Find where the given text appears and provide that cell's center as (x, y) coordinate. 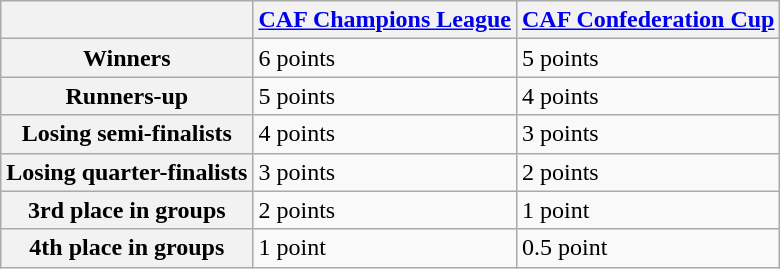
Runners-up (127, 96)
0.5 point (648, 248)
Winners (127, 58)
3rd place in groups (127, 210)
CAF Confederation Cup (648, 20)
4th place in groups (127, 248)
CAF Champions League (385, 20)
6 points (385, 58)
Losing semi-finalists (127, 134)
Losing quarter-finalists (127, 172)
